Search for the cell housing the specified text and yield its (x, y) center coordinate. 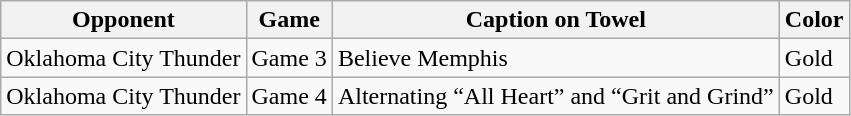
Opponent (124, 20)
Caption on Towel (556, 20)
Game 3 (289, 58)
Alternating “All Heart” and “Grit and Grind” (556, 96)
Game (289, 20)
Believe Memphis (556, 58)
Color (814, 20)
Game 4 (289, 96)
